From the cell containing the given text, extract its center point as (x, y) coordinate. 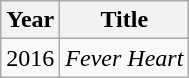
Title (124, 20)
Fever Heart (124, 58)
2016 (30, 58)
Year (30, 20)
